Extract the [x, y] coordinate from the center of the cell holding the provided text.  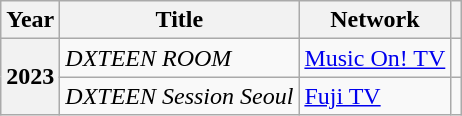
Year [30, 20]
2023 [30, 77]
DXTEEN ROOM [180, 58]
Music On! TV [375, 58]
Network [375, 20]
Fuji TV [375, 96]
DXTEEN Session Seoul [180, 96]
Title [180, 20]
